Search for the cell housing the specified text and yield its (X, Y) center coordinate. 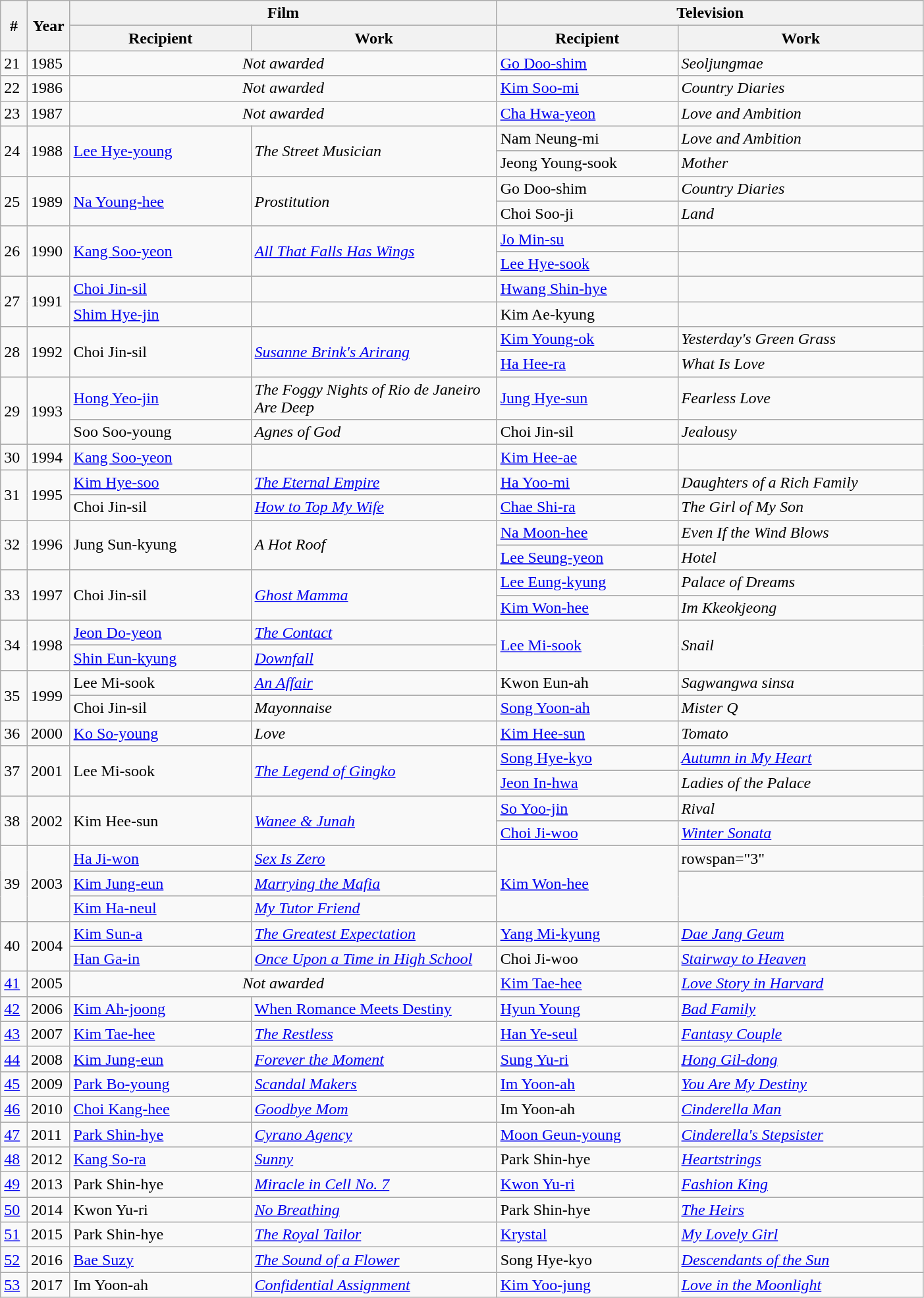
Mayonnaise (374, 708)
Lee Eung-kyung (587, 582)
42 (14, 1009)
Yesterday's Green Grass (801, 339)
1985 (49, 63)
Sex Is Zero (374, 859)
Han Ye-seul (587, 1034)
Jeon In-hwa (587, 783)
The Street Musician (374, 151)
Forever the Moment (374, 1059)
Sung Yu-ri (587, 1059)
Kwon Eun-ah (587, 683)
37 (14, 771)
40 (14, 946)
28 (14, 352)
52 (14, 1260)
Rival (801, 808)
Hong Yeo-jin (161, 398)
Even If the Wind Blows (801, 532)
A Hot Roof (374, 545)
Love in the Moonlight (801, 1285)
The Legend of Gingko (374, 771)
1996 (49, 545)
2015 (49, 1235)
21 (14, 63)
Year (49, 26)
2013 (49, 1185)
Kim Ha-neul (161, 909)
Ha Ji-won (161, 859)
35 (14, 695)
Jeon Do-yeon (161, 633)
43 (14, 1034)
Jung Hye-sun (587, 398)
2014 (49, 1210)
Jung Sun-kyung (161, 545)
Agnes of God (374, 432)
Sunny (374, 1160)
Kim Sun-a (161, 934)
The Royal Tailor (374, 1235)
The Eternal Empire (374, 482)
2005 (49, 984)
24 (14, 151)
Love Story in Harvard (801, 984)
Fashion King (801, 1185)
My Tutor Friend (374, 909)
Lee Hye-young (161, 151)
Shin Eun-kyung (161, 658)
2006 (49, 1009)
2017 (49, 1285)
Fearless Love (801, 398)
Han Ga-in (161, 959)
31 (14, 495)
51 (14, 1235)
Susanne Brink's Arirang (374, 352)
1988 (49, 151)
30 (14, 457)
Hong Gil-dong (801, 1059)
Television (710, 13)
Kim Hye-soo (161, 482)
Jeong Young-sook (587, 163)
36 (14, 733)
Na Moon-hee (587, 532)
Jo Min-su (587, 239)
Seoljungmae (801, 63)
34 (14, 645)
1999 (49, 695)
An Affair (374, 683)
Daughters of a Rich Family (801, 482)
Autumn in My Heart (801, 758)
Ha Hee-ra (587, 364)
23 (14, 113)
47 (14, 1134)
2002 (49, 821)
48 (14, 1160)
2010 (49, 1109)
Tomato (801, 733)
Bae Suzy (161, 1260)
Im Kkeokjeong (801, 607)
27 (14, 301)
Park Bo-young (161, 1084)
50 (14, 1210)
Kim Hee-ae (587, 457)
Cha Hwa-yeon (587, 113)
2004 (49, 946)
25 (14, 201)
The Sound of a Flower (374, 1260)
So Yoo-jin (587, 808)
1992 (49, 352)
rowspan="3" (801, 859)
44 (14, 1059)
Miracle in Cell No. 7 (374, 1185)
No Breathing (374, 1210)
41 (14, 984)
Cinderella Man (801, 1109)
What Is Love (801, 364)
The Girl of My Son (801, 507)
1987 (49, 113)
Hotel (801, 557)
Descendants of the Sun (801, 1260)
1998 (49, 645)
Jealousy (801, 432)
Krystal (587, 1235)
The Restless (374, 1034)
Cinderella's Stepsister (801, 1134)
Shim Hye-jin (161, 314)
When Romance Meets Destiny (374, 1009)
22 (14, 88)
2008 (49, 1059)
2007 (49, 1034)
The Foggy Nights of Rio de Janeiro Are Deep (374, 398)
The Heirs (801, 1210)
Mister Q (801, 708)
Yang Mi-kyung (587, 934)
How to Top My Wife (374, 507)
Kim Soo-mi (587, 88)
1991 (49, 301)
The Contact (374, 633)
Choi Soo-ji (587, 213)
53 (14, 1285)
2003 (49, 884)
1995 (49, 495)
Moon Geun-young (587, 1134)
Soo Soo-young (161, 432)
Kang So-ra (161, 1160)
Palace of Dreams (801, 582)
Love (374, 733)
Ko So-young (161, 733)
Nam Neung-mi (587, 138)
2011 (49, 1134)
Choi Kang-hee (161, 1109)
Marrying the Mafia (374, 884)
Na Young-hee (161, 201)
1997 (49, 595)
38 (14, 821)
Lee Seung-yeon (587, 557)
49 (14, 1185)
Ladies of the Palace (801, 783)
Scandal Makers (374, 1084)
Confidential Assignment (374, 1285)
Once Upon a Time in High School (374, 959)
Chae Shi-ra (587, 507)
Kim Yoo-jung (587, 1285)
Sagwangwa sinsa (801, 683)
Heartstrings (801, 1160)
All That Falls Has Wings (374, 251)
1994 (49, 457)
39 (14, 884)
My Lovely Girl (801, 1235)
Kim Ah-joong (161, 1009)
29 (14, 411)
Kim Young-ok (587, 339)
Ghost Mamma (374, 595)
Dae Jang Geum (801, 934)
26 (14, 251)
Song Yoon-ah (587, 708)
32 (14, 545)
Land (801, 213)
Fantasy Couple (801, 1034)
2012 (49, 1160)
Mother (801, 163)
2009 (49, 1084)
Prostitution (374, 201)
46 (14, 1109)
Bad Family (801, 1009)
Hwang Shin-hye (587, 289)
Ha Yoo-mi (587, 482)
2016 (49, 1260)
The Greatest Expectation (374, 934)
Cyrano Agency (374, 1134)
1990 (49, 251)
1993 (49, 411)
Film (283, 13)
33 (14, 595)
2001 (49, 771)
Goodbye Mom (374, 1109)
Wanee & Junah (374, 821)
1989 (49, 201)
Snail (801, 645)
You Are My Destiny (801, 1084)
Stairway to Heaven (801, 959)
1986 (49, 88)
45 (14, 1084)
Winter Sonata (801, 833)
Kim Ae-kyung (587, 314)
Hyun Young (587, 1009)
Lee Hye-sook (587, 264)
# (14, 26)
Downfall (374, 658)
2000 (49, 733)
